Return [x, y] of the center of cell containing provided text 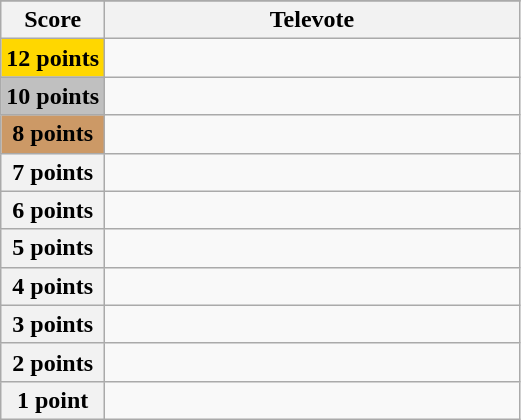
2 points [53, 362]
7 points [53, 172]
8 points [53, 134]
10 points [53, 96]
12 points [53, 58]
5 points [53, 248]
6 points [53, 210]
Televote [312, 20]
4 points [53, 286]
1 point [53, 400]
3 points [53, 324]
Score [53, 20]
